Capture the cell that displays the provided text and extract its (X, Y) central coordinate. 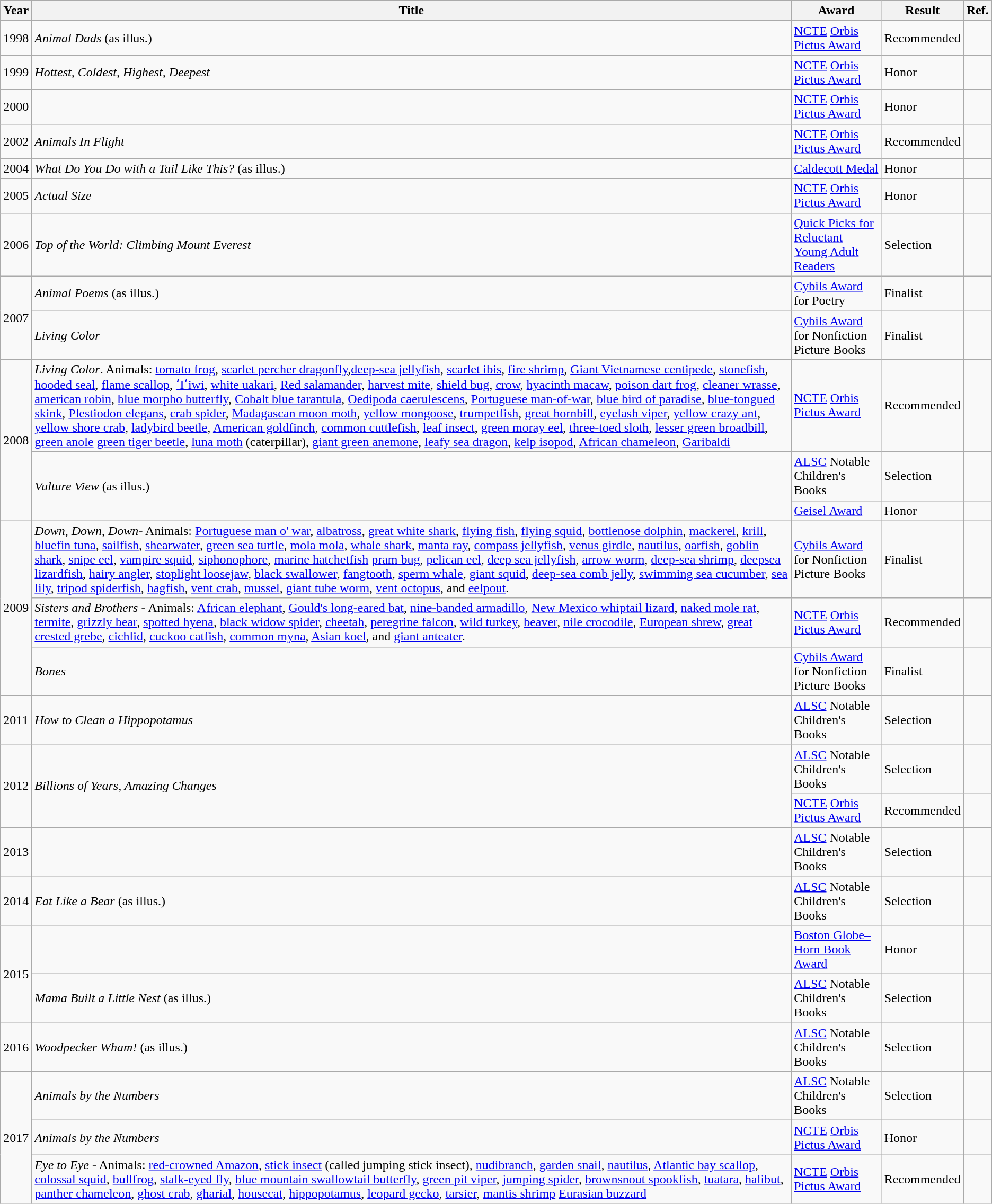
2007 (16, 318)
Cybils Award for Poetry (836, 293)
2002 (16, 141)
Award (836, 11)
Quick Picks for Reluctant Young Adult Readers (836, 245)
2012 (16, 786)
2015 (16, 974)
Billions of Years, Amazing Changes (411, 786)
2016 (16, 1047)
2004 (16, 168)
Actual Size (411, 196)
2013 (16, 852)
Title (411, 11)
Geisel Award (836, 511)
2008 (16, 440)
1998 (16, 38)
Ref. (977, 11)
2011 (16, 720)
Boston Globe–Horn Book Award (836, 950)
1999 (16, 72)
Mama Built a Little Nest (as illus.) (411, 998)
2017 (16, 1138)
2009 (16, 608)
2006 (16, 245)
Caldecott Medal (836, 168)
Animal Dads (as illus.) (411, 38)
2014 (16, 900)
Woodpecker Wham! (as illus.) (411, 1047)
Bones (411, 671)
Hottest, Coldest, Highest, Deepest (411, 72)
2000 (16, 107)
What Do You Do with a Tail Like This? (as illus.) (411, 168)
2005 (16, 196)
Eat Like a Bear (as illus.) (411, 900)
Animal Poems (as illus.) (411, 293)
Vulture View (as illus.) (411, 486)
How to Clean a Hippopotamus (411, 720)
Result (922, 11)
Top of the World: Climbing Mount Everest (411, 245)
Animals In Flight (411, 141)
Living Color (411, 335)
Year (16, 11)
